Pinpoint the cell where the given text exists, returning its (X, Y) midpoint coordinate. 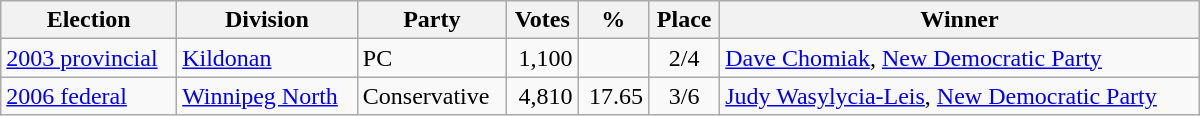
Kildonan (268, 58)
Winner (960, 20)
Election (89, 20)
4,810 (542, 96)
2003 provincial (89, 58)
17.65 (613, 96)
Dave Chomiak, New Democratic Party (960, 58)
2/4 (684, 58)
2006 federal (89, 96)
Place (684, 20)
1,100 (542, 58)
Division (268, 20)
Conservative (432, 96)
% (613, 20)
PC (432, 58)
Judy Wasylycia-Leis, New Democratic Party (960, 96)
Winnipeg North (268, 96)
Party (432, 20)
3/6 (684, 96)
Votes (542, 20)
